Provide the (x, y) coordinate of the cell's center where the given text is located.  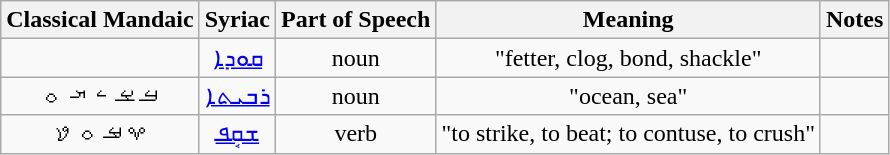
ܫܩܱܦ (237, 134)
"ocean, sea" (628, 96)
Meaning (628, 20)
ࡔࡒࡀࡐ (100, 134)
verb (356, 134)
Syriac (237, 20)
ࡓࡁࡉࡕࡀ (100, 96)
"fetter, clog, bond, shackle" (628, 58)
ܪܒܝܬܐ (237, 96)
Classical Mandaic (100, 20)
Part of Speech (356, 20)
Notes (854, 20)
ܩܘܕܐ (237, 58)
"to strike, to beat; to contuse, to crush" (628, 134)
